From the cell containing the given text, extract its center point as (x, y) coordinate. 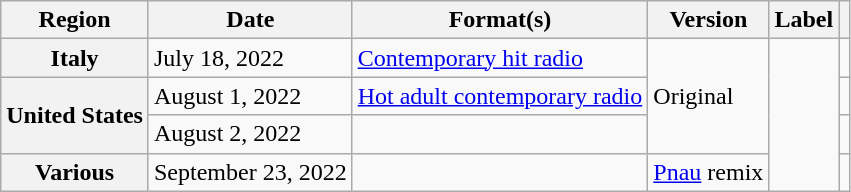
July 18, 2022 (250, 58)
Various (75, 172)
Region (75, 20)
Date (250, 20)
Format(s) (500, 20)
Label (804, 20)
United States (75, 115)
August 2, 2022 (250, 134)
Italy (75, 58)
Pnau remix (708, 172)
September 23, 2022 (250, 172)
Contemporary hit radio (500, 58)
August 1, 2022 (250, 96)
Version (708, 20)
Original (708, 96)
Hot adult contemporary radio (500, 96)
